Determine the (x, y) coordinate at the center of the cell enclosing the given text.  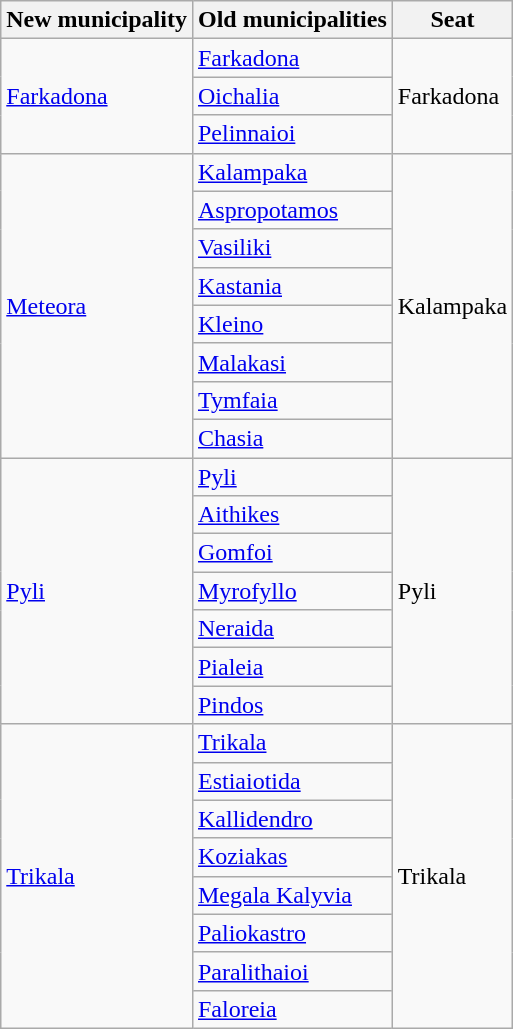
Tymfaia (292, 400)
Kleino (292, 324)
Myrofyllo (292, 591)
Paliokastro (292, 933)
Faloreia (292, 1009)
Kallidendro (292, 819)
Estiaiotida (292, 781)
Pelinnaioi (292, 134)
Neraida (292, 629)
Pialeia (292, 667)
Meteora (97, 305)
Pindos (292, 705)
Aithikes (292, 515)
Chasia (292, 438)
New municipality (97, 20)
Vasiliki (292, 248)
Megala Kalyvia (292, 895)
Kastania (292, 286)
Oichalia (292, 96)
Seat (452, 20)
Paralithaioi (292, 971)
Aspropotamos (292, 210)
Koziakas (292, 857)
Gomfoi (292, 553)
Malakasi (292, 362)
Old municipalities (292, 20)
